Scan for the cell matching the given text and deliver its [X, Y] coordinate at center. 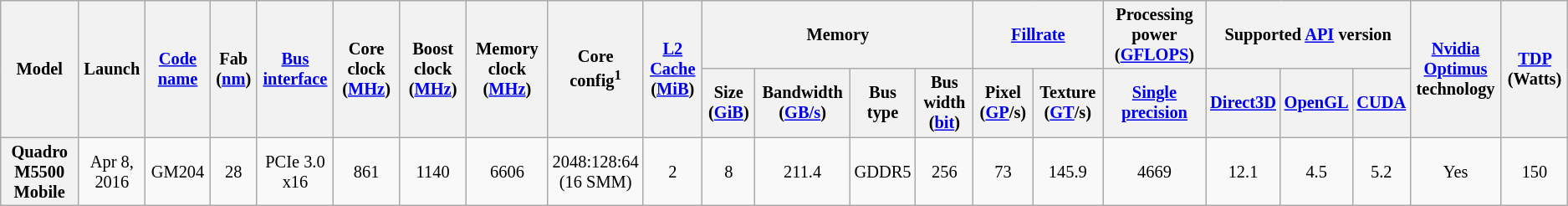
Texture (GT/s) [1068, 103]
4669 [1155, 172]
Yes [1455, 172]
OpenGL [1316, 103]
Memory clock (MHz) [508, 69]
Bus type [883, 103]
Supported API version [1308, 34]
211.4 [803, 172]
TDP (Watts) [1535, 69]
Code name [177, 69]
CUDA [1382, 103]
L2Cache (MiB) [672, 69]
861 [366, 172]
12.1 [1243, 172]
Size (GiB) [729, 103]
150 [1535, 172]
Quadro M5500 Mobile [40, 172]
Bus width (bit) [945, 103]
Single precision [1155, 103]
Core config1 [595, 69]
Apr 8, 2016 [112, 172]
GDDR5 [883, 172]
2048:128:64(16 SMM) [595, 172]
1140 [433, 172]
8 [729, 172]
4.5 [1316, 172]
Pixel (GP/s) [1004, 103]
Bandwidth (GB/s) [803, 103]
28 [233, 172]
GM204 [177, 172]
Memory [838, 34]
Model [40, 69]
2 [672, 172]
Launch [112, 69]
Fillrate [1039, 34]
6606 [508, 172]
73 [1004, 172]
Boost clock (MHz) [433, 69]
256 [945, 172]
Direct3D [1243, 103]
Core clock (MHz) [366, 69]
Nvidia Optimustechnology [1455, 69]
Bus interface [294, 69]
5.2 [1382, 172]
Processing power (GFLOPS) [1155, 34]
145.9 [1068, 172]
PCIe 3.0 x16 [294, 172]
Fab (nm) [233, 69]
